Return [x, y] of the center of cell containing provided text 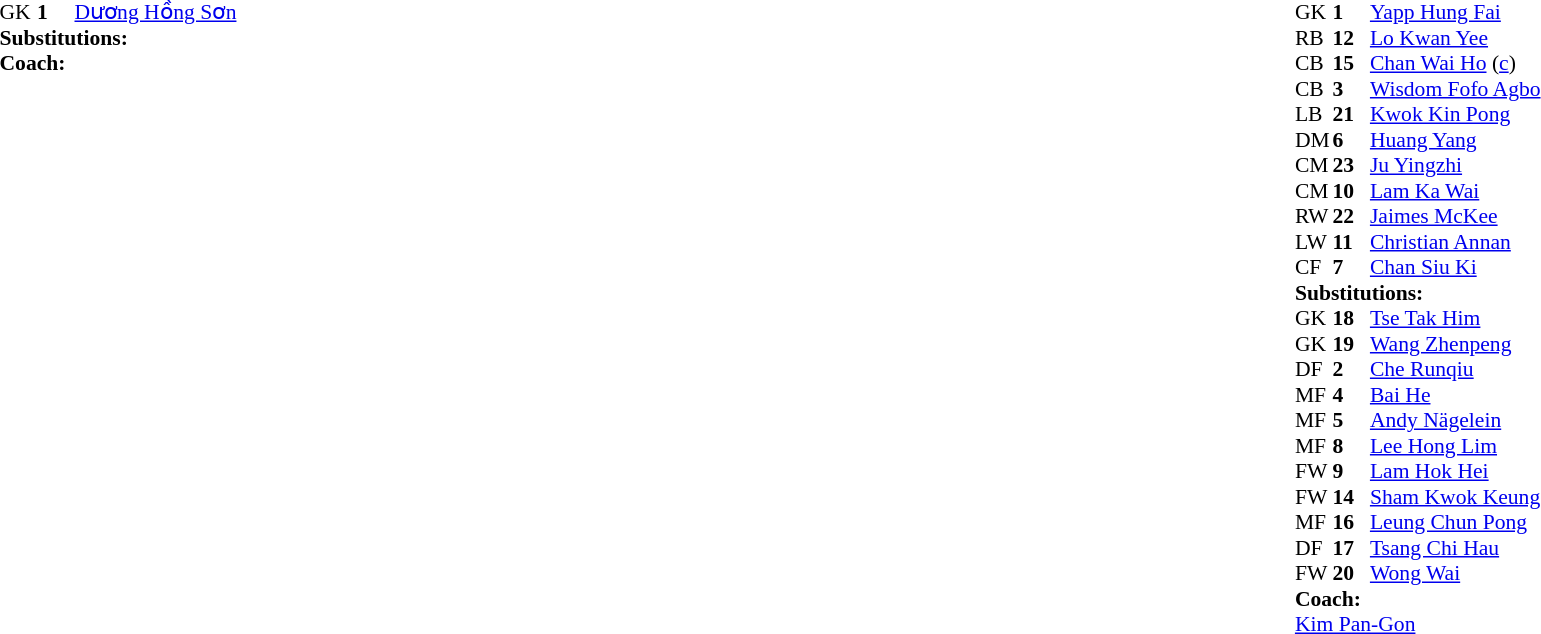
Chan Wai Ho (c) [1456, 63]
8 [1351, 446]
Yapp Hung Fai [1456, 13]
14 [1351, 497]
Tse Tak Him [1456, 319]
RW [1314, 217]
21 [1351, 115]
LB [1314, 115]
Dương Hồng Sơn [155, 13]
Christian Annan [1456, 242]
Wang Zhenpeng [1456, 344]
Ju Yingzhi [1456, 165]
Tsang Chi Hau [1456, 548]
2 [1351, 369]
Lam Hok Hei [1456, 471]
12 [1351, 38]
Andy Nägelein [1456, 421]
15 [1351, 63]
Wong Wai [1456, 573]
20 [1351, 573]
LW [1314, 242]
11 [1351, 242]
23 [1351, 165]
Kwok Kin Pong [1456, 115]
DM [1314, 140]
Lo Kwan Yee [1456, 38]
4 [1351, 395]
18 [1351, 319]
17 [1351, 548]
Chan Siu Ki [1456, 267]
16 [1351, 523]
3 [1351, 89]
19 [1351, 344]
6 [1351, 140]
CF [1314, 267]
Sham Kwok Keung [1456, 497]
Wisdom Fofo Agbo [1456, 89]
Lam Ka Wai [1456, 191]
RB [1314, 38]
Che Runqiu [1456, 369]
22 [1351, 217]
Bai He [1456, 395]
Lee Hong Lim [1456, 446]
7 [1351, 267]
10 [1351, 191]
Leung Chun Pong [1456, 523]
9 [1351, 471]
Jaimes McKee [1456, 217]
5 [1351, 421]
Huang Yang [1456, 140]
